Return (X, Y) of the center of cell containing provided text 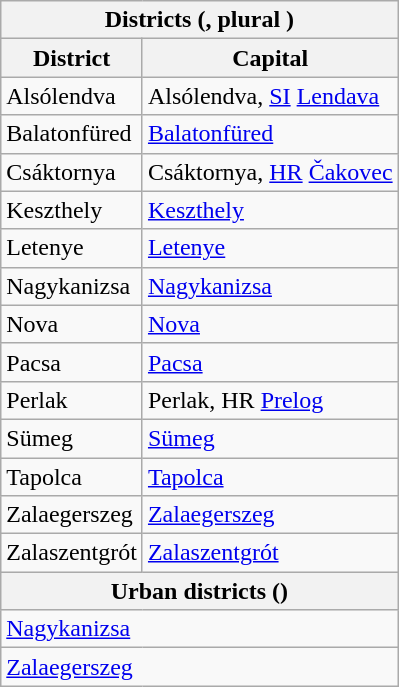
Alsólendva, SI Lendava (270, 96)
Capital (270, 58)
Alsólendva (72, 96)
District (72, 58)
Urban districts () (200, 591)
Csáktornya, HR Čakovec (270, 172)
Districts (, plural ) (200, 20)
Perlak (72, 400)
Perlak, HR Prelog (270, 400)
Csáktornya (72, 172)
